Determine the (X, Y) coordinate at the center of the cell enclosing the given text.  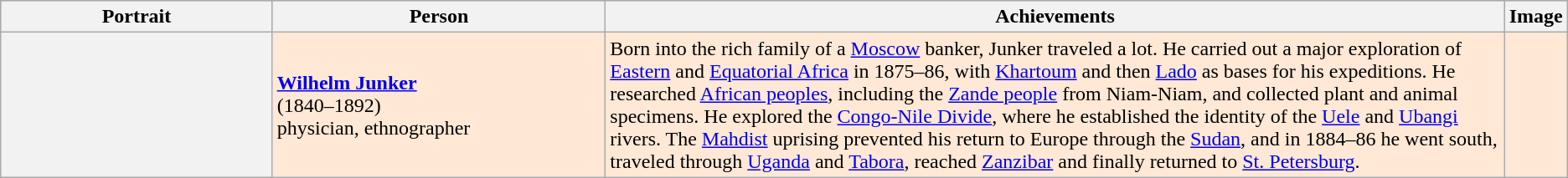
Achievements (1055, 17)
Wilhelm Junker(1840–1892)physician, ethnographer (439, 105)
Portrait (137, 17)
Person (439, 17)
Image (1536, 17)
